Find where the given text appears and provide that cell's center as [X, Y] coordinate. 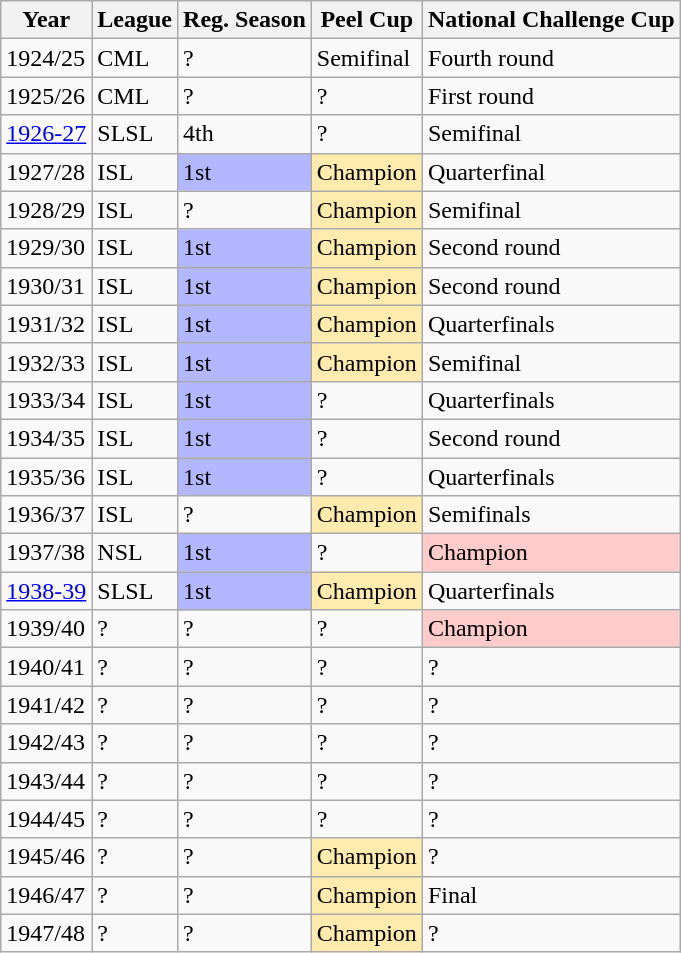
1935/36 [46, 477]
1947/48 [46, 933]
1936/37 [46, 515]
1932/33 [46, 362]
Quarterfinal [551, 172]
Peel Cup [366, 20]
1942/43 [46, 743]
1925/26 [46, 96]
National Challenge Cup [551, 20]
1944/45 [46, 819]
Reg. Season [245, 20]
1946/47 [46, 895]
1927/28 [46, 172]
1924/25 [46, 58]
NSL [135, 553]
Semifinals [551, 515]
1941/42 [46, 705]
1934/35 [46, 438]
1938-39 [46, 591]
1929/30 [46, 248]
1939/40 [46, 629]
League [135, 20]
Fourth round [551, 58]
1940/41 [46, 667]
1931/32 [46, 324]
1937/38 [46, 553]
Year [46, 20]
1945/46 [46, 857]
1926-27 [46, 134]
4th [245, 134]
First round [551, 96]
1943/44 [46, 781]
1930/31 [46, 286]
Final [551, 895]
1933/34 [46, 400]
1928/29 [46, 210]
